Return [x, y] of the center of cell containing provided text 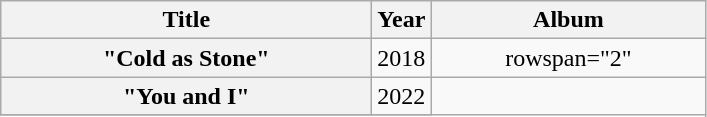
"You and I" [186, 96]
"Cold as Stone" [186, 58]
Title [186, 20]
Year [402, 20]
2018 [402, 58]
rowspan="2" [568, 58]
Album [568, 20]
2022 [402, 96]
